Return the [x, y] coordinate for the center point of the cell that contains the specified text.  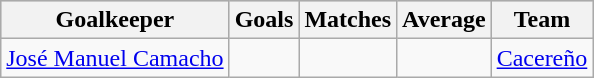
Matches [348, 20]
Team [542, 20]
Goals [264, 20]
Average [444, 20]
Cacereño [542, 58]
José Manuel Camacho [115, 58]
Goalkeeper [115, 20]
